Extract the (x, y) coordinate from the center of the cell holding the provided text.  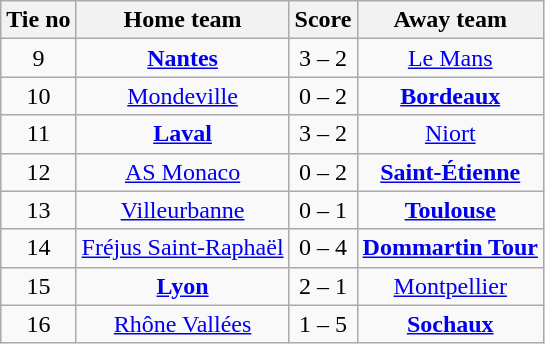
Score (323, 20)
10 (38, 96)
Toulouse (450, 210)
Tie no (38, 20)
Fréjus Saint-Raphaël (182, 248)
12 (38, 172)
Away team (450, 20)
13 (38, 210)
14 (38, 248)
16 (38, 324)
9 (38, 58)
Mondeville (182, 96)
Villeurbanne (182, 210)
Laval (182, 134)
AS Monaco (182, 172)
0 – 4 (323, 248)
Bordeaux (450, 96)
Lyon (182, 286)
Sochaux (450, 324)
Home team (182, 20)
Nantes (182, 58)
2 – 1 (323, 286)
15 (38, 286)
11 (38, 134)
Montpellier (450, 286)
0 – 1 (323, 210)
Rhône Vallées (182, 324)
1 – 5 (323, 324)
Saint-Étienne (450, 172)
Dommartin Tour (450, 248)
Niort (450, 134)
Le Mans (450, 58)
